For the text-containing cell, return its midpoint in (X, Y) coordinate format. 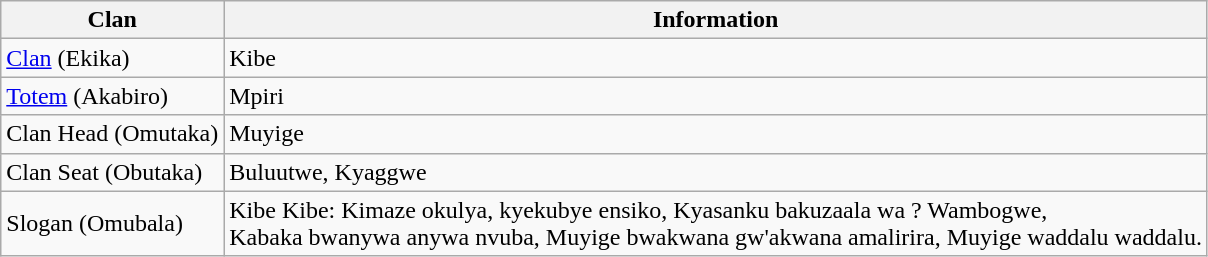
Clan Head (Omutaka) (112, 134)
Totem (Akabiro) (112, 96)
Buluutwe, Kyaggwe (716, 172)
Clan Seat (Obutaka) (112, 172)
Mpiri (716, 96)
Clan (Ekika) (112, 58)
Clan (112, 20)
Information (716, 20)
Slogan (Omubala) (112, 224)
Muyige (716, 134)
Kibe (716, 58)
